Locate the cell with the specified text and output its (x, y) center coordinate. 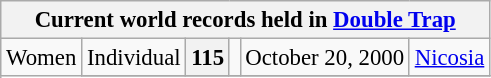
Current world records held in Double Trap (246, 20)
Individual (134, 58)
Nicosia (449, 58)
Women (42, 58)
115 (208, 58)
October 20, 2000 (324, 58)
